Identify which cell holds the provided text, then report its (x, y) central coordinate. 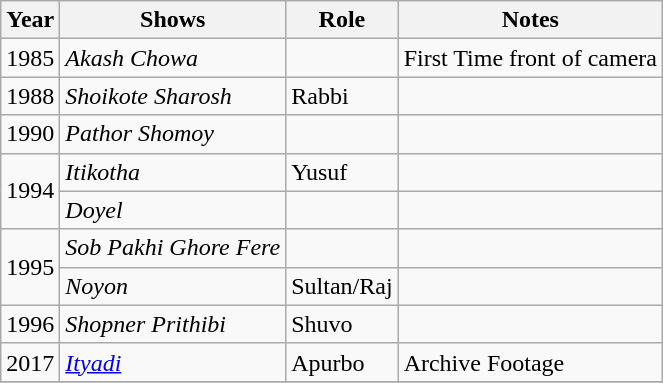
1995 (30, 267)
Ityadi (173, 362)
2017 (30, 362)
Shoikote Sharosh (173, 96)
Notes (530, 20)
Shuvo (342, 324)
Sultan/Raj (342, 286)
1985 (30, 58)
Itikotha (173, 172)
1990 (30, 134)
Shows (173, 20)
Apurbo (342, 362)
Role (342, 20)
1988 (30, 96)
Noyon (173, 286)
Yusuf (342, 172)
Sob Pakhi Ghore Fere (173, 248)
First Time front of camera (530, 58)
Doyel (173, 210)
1994 (30, 191)
Pathor Shomoy (173, 134)
Archive Footage (530, 362)
1996 (30, 324)
Rabbi (342, 96)
Year (30, 20)
Akash Chowa (173, 58)
Shopner Prithibi (173, 324)
